Provide the (x, y) coordinate of the cell's center where the given text is located.  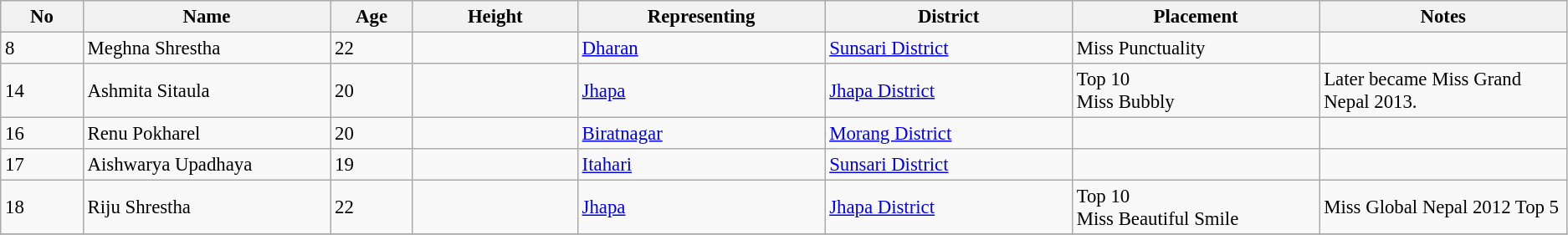
Aishwarya Upadhaya (207, 165)
Miss Punctuality (1196, 49)
14 (42, 90)
Renu Pokharel (207, 134)
16 (42, 134)
Top 10 Miss Bubbly (1196, 90)
No (42, 17)
Name (207, 17)
District (949, 17)
Notes (1443, 17)
18 (42, 207)
Top 10 Miss Beautiful Smile (1196, 207)
Itahari (701, 165)
Miss Global Nepal 2012 Top 5 (1443, 207)
Morang District (949, 134)
Placement (1196, 17)
Height (495, 17)
Later became Miss Grand Nepal 2013. (1443, 90)
17 (42, 165)
19 (372, 165)
Biratnagar (701, 134)
Dharan (701, 49)
Riju Shrestha (207, 207)
8 (42, 49)
Age (372, 17)
Ashmita Sitaula (207, 90)
Representing (701, 17)
Meghna Shrestha (207, 49)
